Find where the given text appears and provide that cell's center as (X, Y) coordinate. 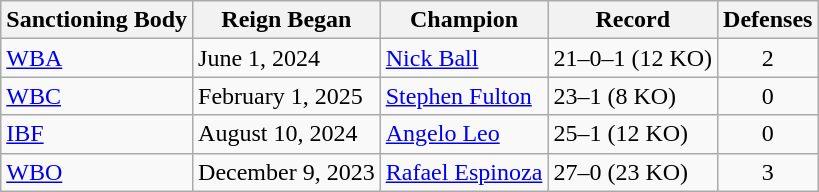
Champion (464, 20)
Sanctioning Body (97, 20)
Nick Ball (464, 58)
Rafael Espinoza (464, 172)
Defenses (768, 20)
February 1, 2025 (287, 96)
December 9, 2023 (287, 172)
2 (768, 58)
Reign Began (287, 20)
3 (768, 172)
WBO (97, 172)
WBC (97, 96)
Stephen Fulton (464, 96)
23–1 (8 KO) (633, 96)
WBA (97, 58)
August 10, 2024 (287, 134)
21–0–1 (12 KO) (633, 58)
27–0 (23 KO) (633, 172)
25–1 (12 KO) (633, 134)
Record (633, 20)
June 1, 2024 (287, 58)
IBF (97, 134)
Angelo Leo (464, 134)
